Output the [X, Y] coordinate of the center of the cell containing the given text.  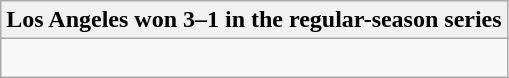
Los Angeles won 3–1 in the regular-season series [254, 20]
